For the text-containing cell, return its midpoint in [X, Y] coordinate format. 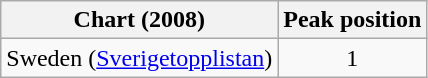
Peak position [352, 20]
Sweden (Sverigetopplistan) [140, 58]
1 [352, 58]
Chart (2008) [140, 20]
